For the text-containing cell, return its midpoint in (x, y) coordinate format. 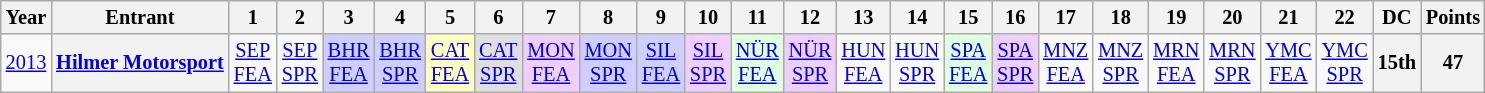
SILFEA (661, 63)
20 (1232, 17)
17 (1066, 17)
14 (917, 17)
10 (708, 17)
18 (1120, 17)
5 (450, 17)
8 (608, 17)
13 (863, 17)
11 (758, 17)
HUNSPR (917, 63)
9 (661, 17)
MNZFEA (1066, 63)
BHRSPR (400, 63)
Year (26, 17)
2013 (26, 63)
3 (349, 17)
SEPSPR (300, 63)
MRNFEA (1176, 63)
Entrant (140, 17)
CATSPR (498, 63)
16 (1015, 17)
YMCSPR (1345, 63)
15 (968, 17)
47 (1453, 63)
6 (498, 17)
MRNSPR (1232, 63)
MONSPR (608, 63)
1 (253, 17)
4 (400, 17)
DC (1397, 17)
MONFEA (550, 63)
19 (1176, 17)
Points (1453, 17)
SPAFEA (968, 63)
BHRFEA (349, 63)
MNZSPR (1120, 63)
Hilmer Motorsport (140, 63)
SEPFEA (253, 63)
22 (1345, 17)
7 (550, 17)
21 (1288, 17)
2 (300, 17)
HUNFEA (863, 63)
NÜRFEA (758, 63)
15th (1397, 63)
YMCFEA (1288, 63)
12 (810, 17)
CATFEA (450, 63)
SPASPR (1015, 63)
NÜRSPR (810, 63)
SILSPR (708, 63)
